Scan for the cell matching the given text and deliver its (x, y) coordinate at center. 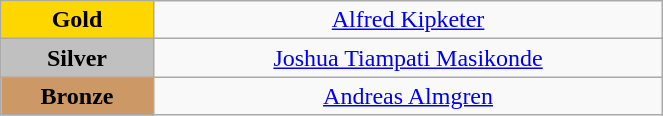
Bronze (78, 96)
Andreas Almgren (408, 96)
Gold (78, 20)
Alfred Kipketer (408, 20)
Joshua Tiampati Masikonde (408, 58)
Silver (78, 58)
